Scan for the cell matching the given text and deliver its (X, Y) coordinate at center. 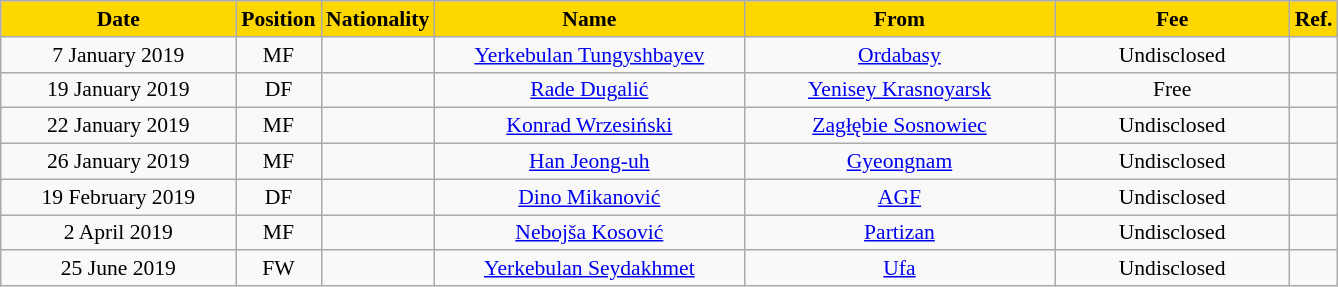
25 June 2019 (118, 269)
Yenisey Krasnoyarsk (899, 90)
2 April 2019 (118, 233)
Yerkebulan Tungyshbayev (589, 55)
26 January 2019 (118, 162)
Fee (1172, 19)
AGF (899, 197)
Name (589, 19)
Konrad Wrzesiński (589, 126)
Free (1172, 90)
Zagłębie Sosnowiec (899, 126)
Dino Mikanović (589, 197)
Date (118, 19)
Nationality (378, 19)
From (899, 19)
7 January 2019 (118, 55)
Ordabasy (899, 55)
Han Jeong-uh (589, 162)
FW (278, 269)
19 January 2019 (118, 90)
Ufa (899, 269)
Position (278, 19)
Nebojša Kosović (589, 233)
Partizan (899, 233)
22 January 2019 (118, 126)
Gyeongnam (899, 162)
Yerkebulan Seydakhmet (589, 269)
19 February 2019 (118, 197)
Rade Dugalić (589, 90)
Ref. (1314, 19)
